Return [X, Y] of the center of cell containing provided text 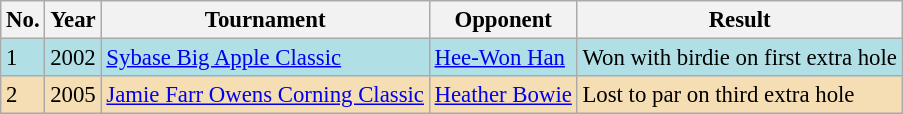
Jamie Farr Owens Corning Classic [265, 95]
Won with birdie on first extra hole [740, 58]
No. [23, 20]
Opponent [503, 20]
1 [23, 58]
Tournament [265, 20]
2005 [73, 95]
Hee-Won Han [503, 58]
2 [23, 95]
Result [740, 20]
Lost to par on third extra hole [740, 95]
Heather Bowie [503, 95]
2002 [73, 58]
Year [73, 20]
Sybase Big Apple Classic [265, 58]
